Scan for the cell matching the given text and deliver its (x, y) coordinate at center. 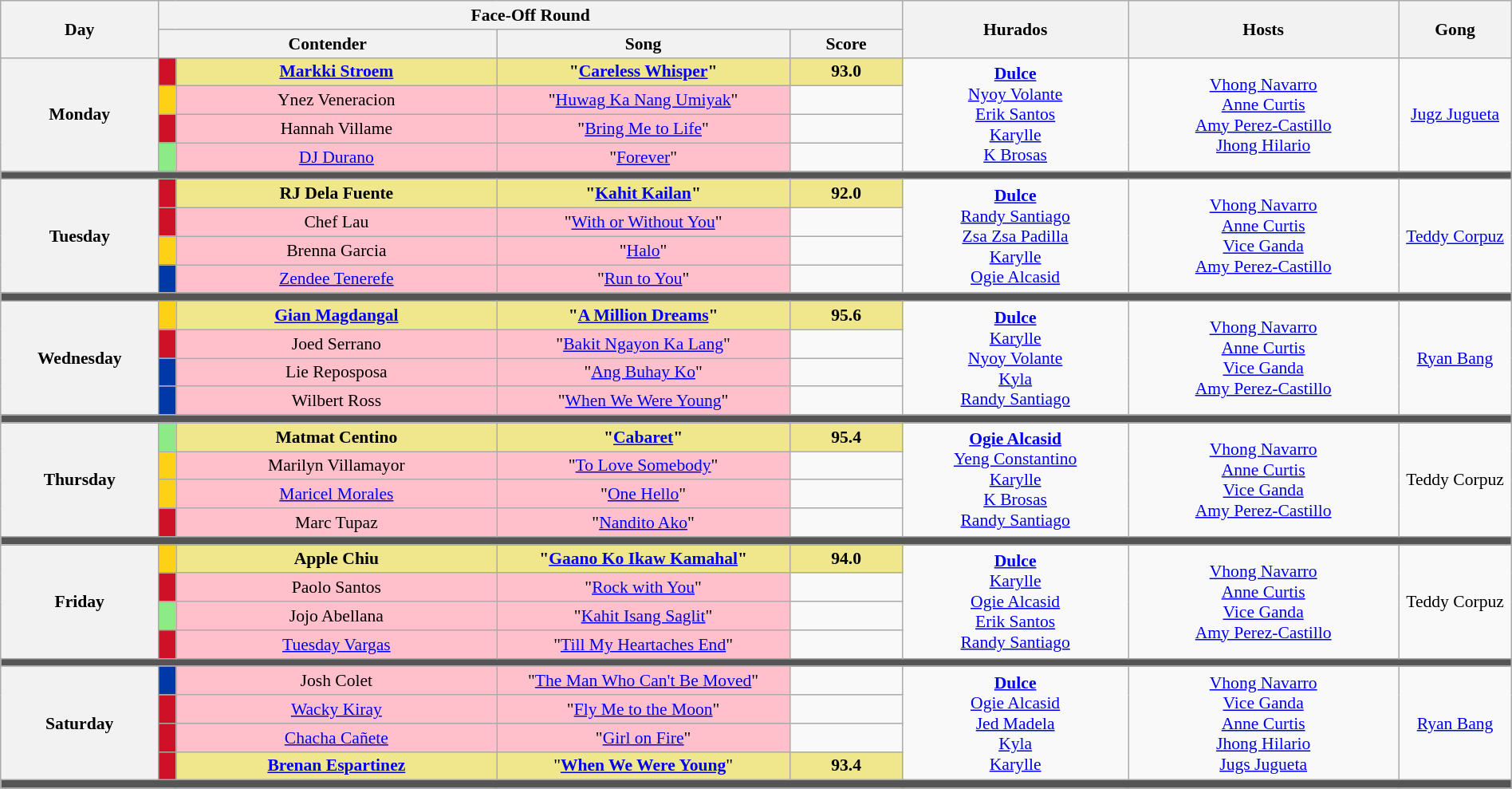
Josh Colet (337, 681)
Ogie AlcasidYeng ConstantinoKarylleK BrosasRandy Santiago (1016, 479)
DulceOgie AlcasidJed MadelaKylaKarylle (1016, 724)
Hannah Villame (337, 129)
DJ Durano (337, 157)
Wednesday (80, 358)
"Girl on Fire" (644, 738)
93.0 (845, 72)
Apple Chiu (337, 559)
"Cabaret" (644, 437)
Brenan Espartinez (337, 766)
"To Love Somebody" (644, 466)
94.0 (845, 559)
Hosts (1263, 29)
"Ang Buhay Ko" (644, 373)
"The Man Who Can't Be Moved" (644, 681)
DulceKarylleOgie AlcasidErik SantosRandy Santiago (1016, 602)
DulceRandy SantiagoZsa Zsa PadillaKarylleOgie Alcasid (1016, 236)
"Fly Me to the Moon" (644, 709)
Day (80, 29)
Monday (80, 114)
Matmat Centino (337, 437)
95.4 (845, 437)
Chef Lau (337, 223)
"With or Without You" (644, 223)
Tuesday (80, 236)
DulceKarylleNyoy VolanteKylaRandy Santiago (1016, 358)
Chacha Cañete (337, 738)
Score (845, 44)
Saturday (80, 724)
"Halo" (644, 251)
Markki Stroem (337, 72)
Lie Reposposa (337, 373)
Jugz Jugueta (1455, 114)
"Forever" (644, 157)
"Bring Me to Life" (644, 129)
"Kahit Isang Saglit" (644, 616)
Vhong NavarroVice GandaAnne CurtisJhong HilarioJugs Jugueta (1263, 724)
"Huwag Ka Nang Umiyak" (644, 101)
Song (644, 44)
Gong (1455, 29)
Friday (80, 602)
"Rock with You" (644, 588)
Joed Serrano (337, 344)
RJ Dela Fuente (337, 194)
Thursday (80, 479)
Marc Tupaz (337, 523)
Vhong NavarroAnne CurtisAmy Perez-CastilloJhong Hilario (1263, 114)
"Till My Heartaches End" (644, 645)
Contender (328, 44)
"Bakit Ngayon Ka Lang" (644, 344)
Paolo Santos (337, 588)
"Gaano Ko Ikaw Kamahal" (644, 559)
Wilbert Ross (337, 401)
Zendee Tenerefe (337, 279)
Face-Off Round (531, 15)
"One Hello" (644, 495)
Marilyn Villamayor (337, 466)
Maricel Morales (337, 495)
"Careless Whisper" (644, 72)
95.6 (845, 316)
Brenna Garcia (337, 251)
"Nandito Ako" (644, 523)
Tuesday Vargas (337, 645)
Jojo Abellana (337, 616)
"Kahit Kailan" (644, 194)
Wacky Kiray (337, 709)
"Run to You" (644, 279)
Gian Magdangal (337, 316)
93.4 (845, 766)
"A Million Dreams" (644, 316)
92.0 (845, 194)
DulceNyoy VolanteErik SantosKarylleK Brosas (1016, 114)
Ynez Veneracion (337, 101)
Hurados (1016, 29)
